Scan for the cell matching the given text and deliver its (x, y) coordinate at center. 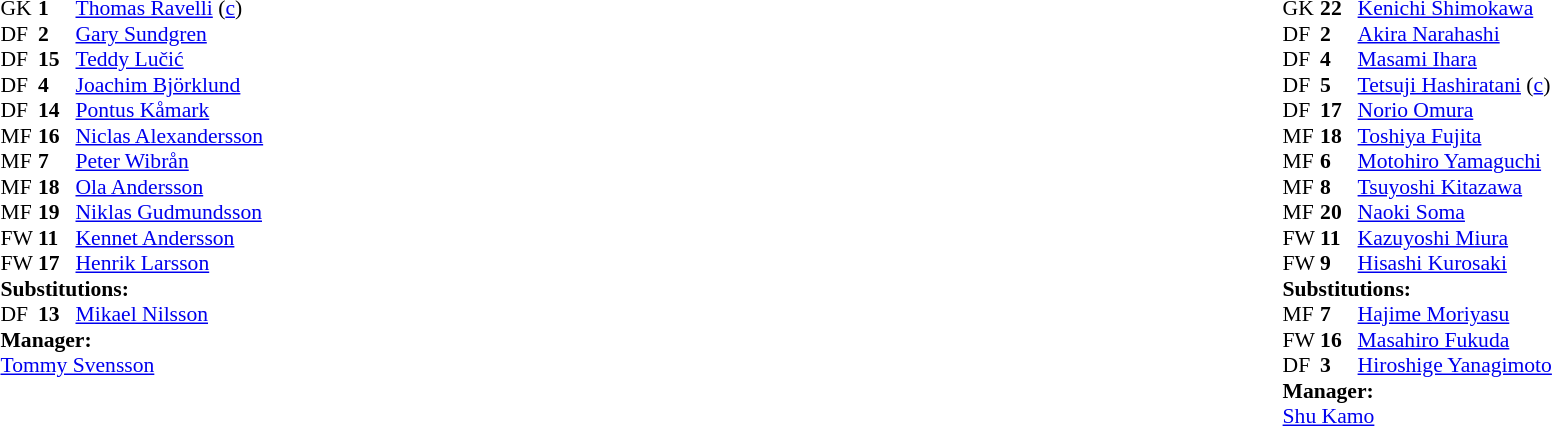
Tsuyoshi Kitazawa (1455, 187)
Mikael Nilsson (170, 315)
19 (57, 213)
Gary Sundgren (170, 34)
20 (1339, 213)
Hisashi Kurosaki (1455, 263)
Tetsuji Hashiratani (c) (1455, 85)
Pontus Kåmark (170, 111)
Hajime Moriyasu (1455, 315)
Tommy Svensson (132, 365)
Naoki Soma (1455, 213)
15 (57, 59)
Niklas Gudmundsson (170, 213)
Henrik Larsson (170, 263)
Hiroshige Yanagimoto (1455, 365)
Kazuyoshi Miura (1455, 238)
3 (1339, 365)
Norio Omura (1455, 111)
9 (1339, 263)
Motohiro Yamaguchi (1455, 161)
Teddy Lučić (170, 59)
Masahiro Fukuda (1455, 340)
Kennet Andersson (170, 238)
Toshiya Fujita (1455, 136)
14 (57, 111)
Akira Narahashi (1455, 34)
Niclas Alexandersson (170, 136)
6 (1339, 161)
5 (1339, 85)
8 (1339, 187)
Peter Wibrån (170, 161)
13 (57, 315)
Joachim Björklund (170, 85)
Ola Andersson (170, 187)
Masami Ihara (1455, 59)
